Pinpoint the cell where the given text exists, returning its [X, Y] midpoint coordinate. 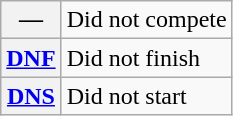
DNS [31, 96]
— [31, 20]
DNF [31, 58]
Did not start [146, 96]
Did not finish [146, 58]
Did not compete [146, 20]
